Return the [X, Y] coordinate for the center point of the cell that contains the specified text.  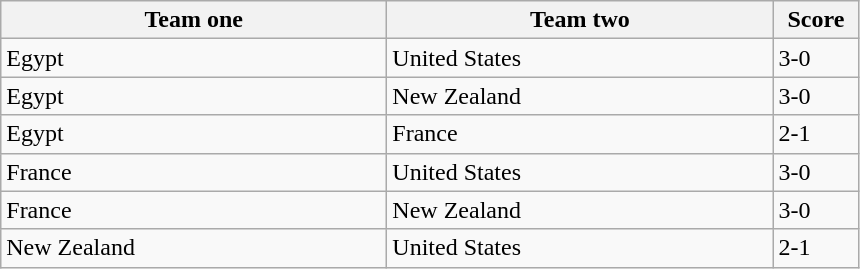
Score [816, 20]
Team one [194, 20]
Team two [580, 20]
